For the text-containing cell, return its midpoint in (X, Y) coordinate format. 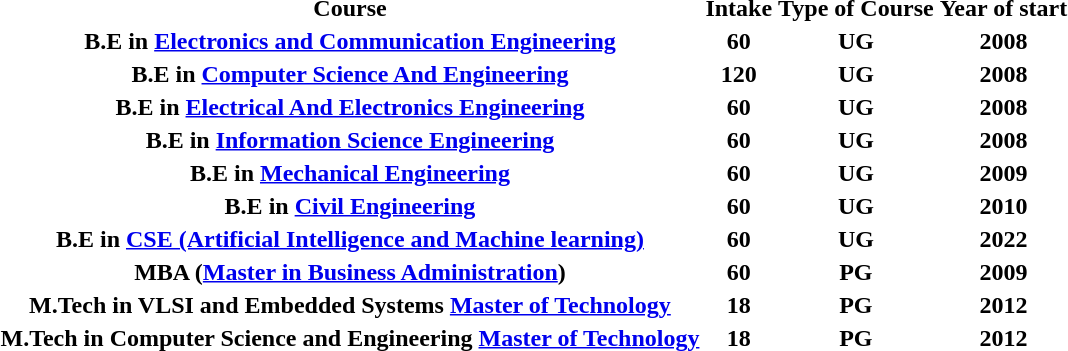
120 (739, 74)
18 (739, 305)
